Extract the [X, Y] coordinate from the center of the cell holding the provided text.  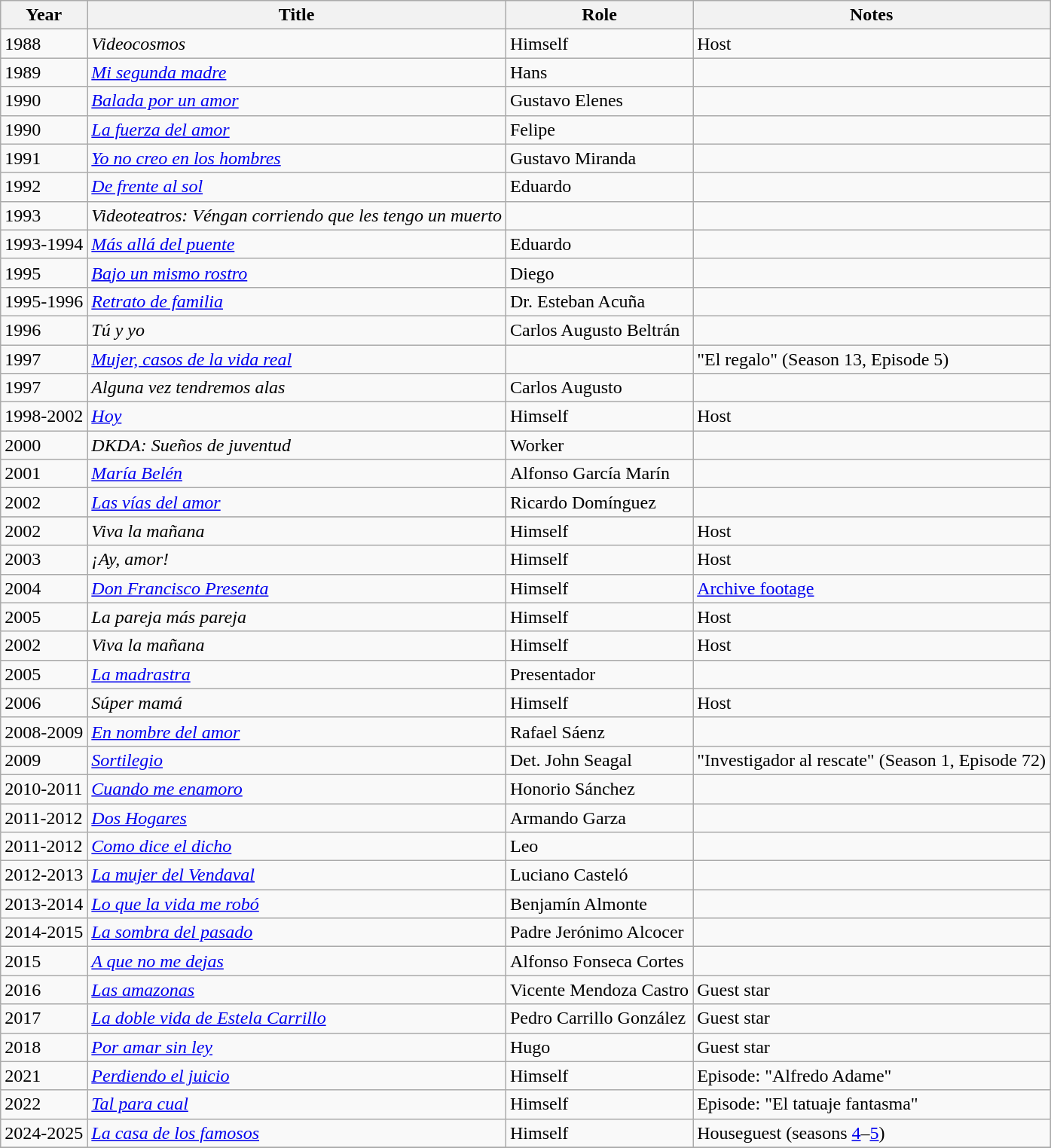
Padre Jerónimo Alcocer [599, 933]
Alguna vez tendremos alas [297, 388]
Súper mamá [297, 703]
Luciano Casteló [599, 875]
Hoy [297, 417]
En nombre del amor [297, 731]
DKDA: Sueños de juventud [297, 445]
La casa de los famosos [297, 1133]
Gustavo Miranda [599, 158]
Vicente Mendoza Castro [599, 990]
Más allá del puente [297, 244]
Mi segunda madre [297, 72]
Det. John Seagal [599, 760]
Las vías del amor [297, 502]
1993-1994 [44, 244]
De frente al sol [297, 187]
2004 [44, 588]
1996 [44, 330]
2003 [44, 560]
Gustavo Elenes [599, 101]
1989 [44, 72]
2017 [44, 1018]
Retrato de familia [297, 301]
2001 [44, 474]
Pedro Carrillo González [599, 1018]
2012-2013 [44, 875]
2014-2015 [44, 933]
Tal para cual [297, 1104]
La pareja más pareja [297, 617]
1993 [44, 215]
Presentador [599, 674]
Perdiendo el juicio [297, 1076]
Leo [599, 847]
Dos Hogares [297, 817]
2013-2014 [44, 904]
1995-1996 [44, 301]
Hugo [599, 1047]
1998-2002 [44, 417]
La doble vida de Estela Carrillo [297, 1018]
Lo que la vida me robó [297, 904]
Sortilegio [297, 760]
2018 [44, 1047]
Don Francisco Presenta [297, 588]
Rafael Sáenz [599, 731]
Mujer, casos de la vida real [297, 359]
Las amazonas [297, 990]
2000 [44, 445]
Por amar sin ley [297, 1047]
Armando Garza [599, 817]
2015 [44, 961]
Ricardo Domínguez [599, 502]
Episode: "Alfredo Adame" [872, 1076]
Carlos Augusto [599, 388]
1992 [44, 187]
"Investigador al rescate" (Season 1, Episode 72) [872, 760]
2021 [44, 1076]
Alfonso Fonseca Cortes [599, 961]
Bajo un mismo rostro [297, 273]
Honorio Sánchez [599, 789]
La mujer del Vendaval [297, 875]
Dr. Esteban Acuña [599, 301]
Houseguest (seasons 4–5) [872, 1133]
Felipe [599, 130]
Role [599, 15]
Alfonso García Marín [599, 474]
Benjamín Almonte [599, 904]
Title [297, 15]
Hans [599, 72]
2006 [44, 703]
¡Ay, amor! [297, 560]
1988 [44, 44]
Archive footage [872, 588]
"El regalo" (Season 13, Episode 5) [872, 359]
María Belén [297, 474]
Yo no creo en los hombres [297, 158]
Carlos Augusto Beltrán [599, 330]
Cuando me enamoro [297, 789]
2009 [44, 760]
2022 [44, 1104]
La sombra del pasado [297, 933]
Balada por un amor [297, 101]
2010-2011 [44, 789]
Como dice el dicho [297, 847]
Videoteatros: Véngan corriendo que les tengo un muerto [297, 215]
Tú y yo [297, 330]
Videocosmos [297, 44]
1991 [44, 158]
Diego [599, 273]
2008-2009 [44, 731]
Notes [872, 15]
2024-2025 [44, 1133]
Year [44, 15]
La fuerza del amor [297, 130]
La madrastra [297, 674]
Episode: "El tatuaje fantasma" [872, 1104]
A que no me dejas [297, 961]
2016 [44, 990]
1995 [44, 273]
Worker [599, 445]
